Detect which cell encompasses the target text, then output its [x, y] center coordinate. 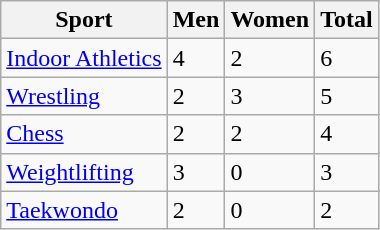
5 [347, 96]
Sport [84, 20]
Chess [84, 134]
Taekwondo [84, 210]
Weightlifting [84, 172]
Women [270, 20]
Total [347, 20]
Wrestling [84, 96]
6 [347, 58]
Men [196, 20]
Indoor Athletics [84, 58]
